Search for the cell housing the specified text and yield its (x, y) center coordinate. 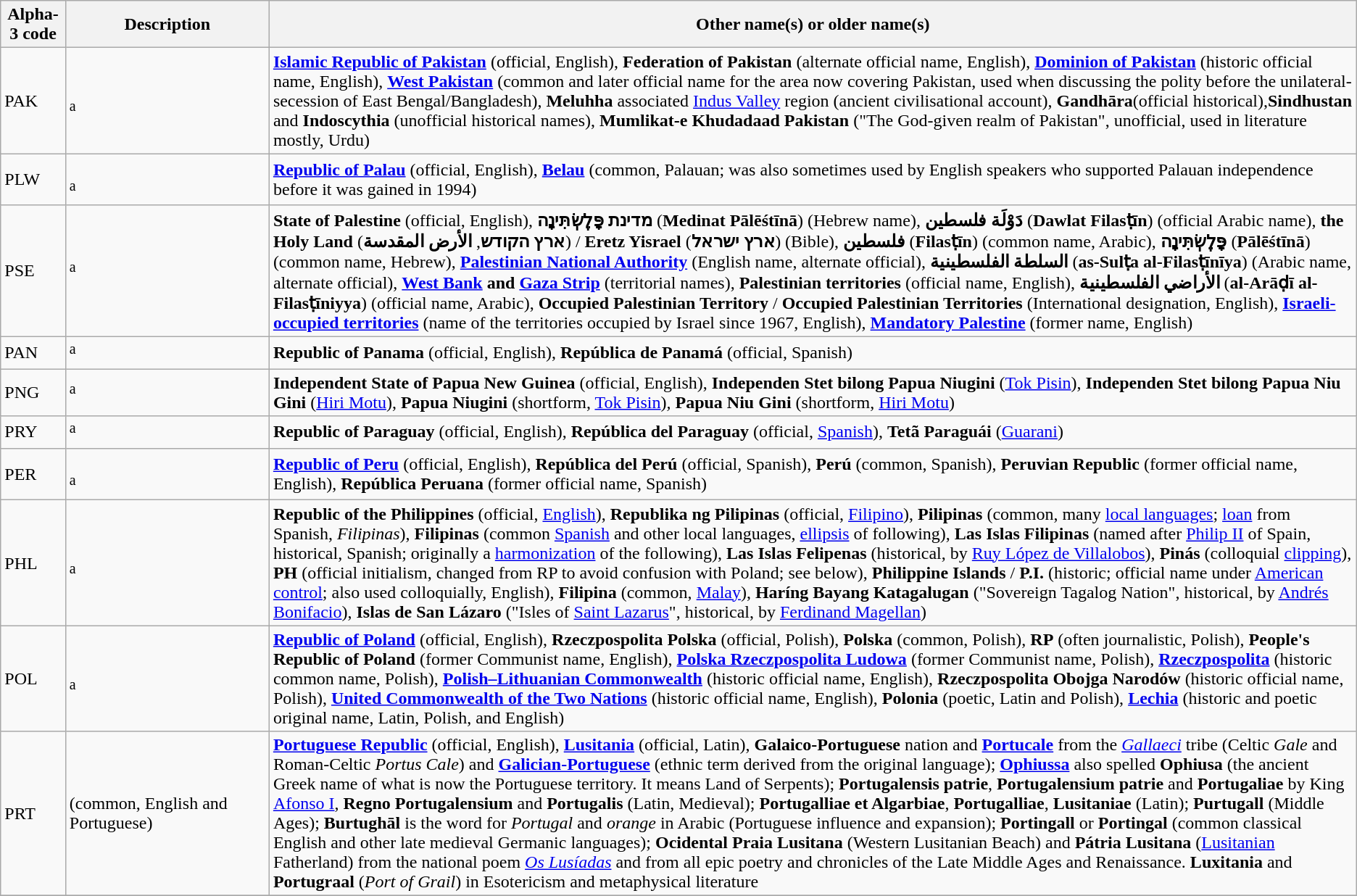
Alpha-3 code (33, 25)
Description (167, 25)
PSE (33, 271)
PHL (33, 563)
Republic of Panama (official, English), República de Panamá (official, Spanish) (813, 352)
POL (33, 679)
PNG (33, 393)
PRT (33, 813)
PAN (33, 352)
PER (33, 474)
Other name(s) or older name(s) (813, 25)
PAK (33, 101)
(common, English and Portuguese) (167, 813)
PLW (33, 180)
Republic of Paraguay (official, English), República del Paraguay (official, Spanish), Tetã Paraguái (Guarani) (813, 432)
PRY (33, 432)
